Detect which cell encompasses the target text, then output its [x, y] center coordinate. 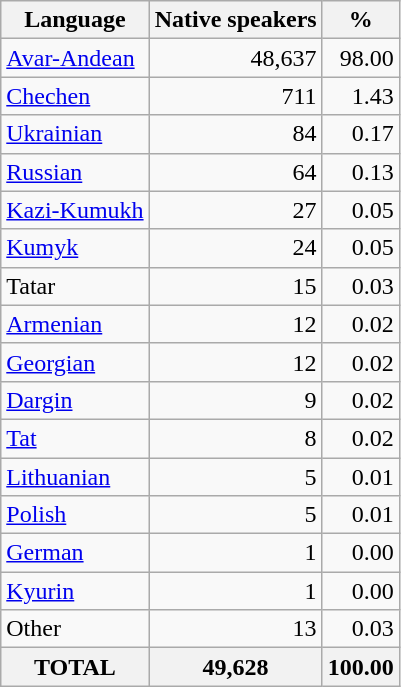
15 [236, 286]
Dargin [75, 400]
Chechen [75, 96]
Ukrainian [75, 134]
0.13 [360, 172]
Armenian [75, 324]
1.43 [360, 96]
49,628 [236, 667]
Kumyk [75, 248]
Other [75, 629]
13 [236, 629]
24 [236, 248]
711 [236, 96]
Avar-Andean [75, 58]
0.17 [360, 134]
% [360, 20]
German [75, 553]
Lithuanian [75, 477]
Tatar [75, 286]
Russian [75, 172]
98.00 [360, 58]
Kyurin [75, 591]
100.00 [360, 667]
Language [75, 20]
TOTAL [75, 667]
Native speakers [236, 20]
8 [236, 438]
84 [236, 134]
9 [236, 400]
48,637 [236, 58]
Tat [75, 438]
27 [236, 210]
64 [236, 172]
Polish [75, 515]
Georgian [75, 362]
Kazi-Kumukh [75, 210]
